Detect which cell encompasses the target text, then output its (x, y) center coordinate. 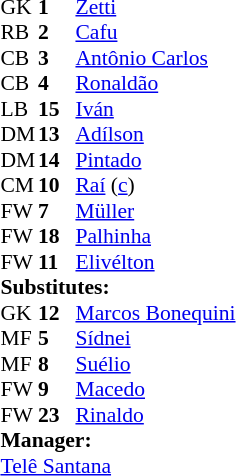
Rinaldo (155, 415)
13 (57, 135)
Suélio (155, 364)
Müller (155, 211)
4 (57, 83)
8 (57, 364)
Antônio Carlos (155, 58)
Manager: (118, 441)
RB (19, 33)
CM (19, 185)
LB (19, 109)
Iván (155, 109)
7 (57, 211)
Palhinha (155, 237)
5 (57, 339)
10 (57, 185)
GK (19, 313)
Pintado (155, 160)
18 (57, 237)
Macedo (155, 389)
14 (57, 160)
9 (57, 389)
Cafu (155, 33)
Substitutes: (118, 287)
15 (57, 109)
Elivélton (155, 262)
Raí (c) (155, 185)
2 (57, 33)
Sídnei (155, 339)
Ronaldão (155, 83)
11 (57, 262)
Adílson (155, 135)
Marcos Bonequini (155, 313)
3 (57, 58)
23 (57, 415)
12 (57, 313)
